Locate the cell with the specified text and output its [X, Y] center coordinate. 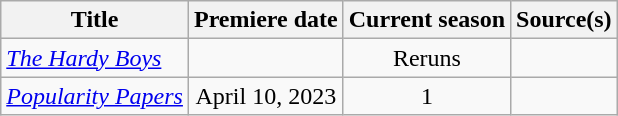
Premiere date [266, 20]
Popularity Papers [95, 96]
Current season [426, 20]
The Hardy Boys [95, 58]
Source(s) [564, 20]
1 [426, 96]
April 10, 2023 [266, 96]
Reruns [426, 58]
Title [95, 20]
